Pinpoint the cell where the given text exists, returning its (X, Y) midpoint coordinate. 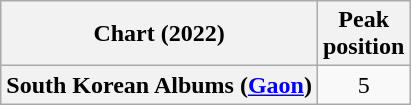
Chart (2022) (160, 34)
South Korean Albums (Gaon) (160, 85)
Peakposition (363, 34)
5 (363, 85)
